Identify which cell holds the provided text, then report its [X, Y] central coordinate. 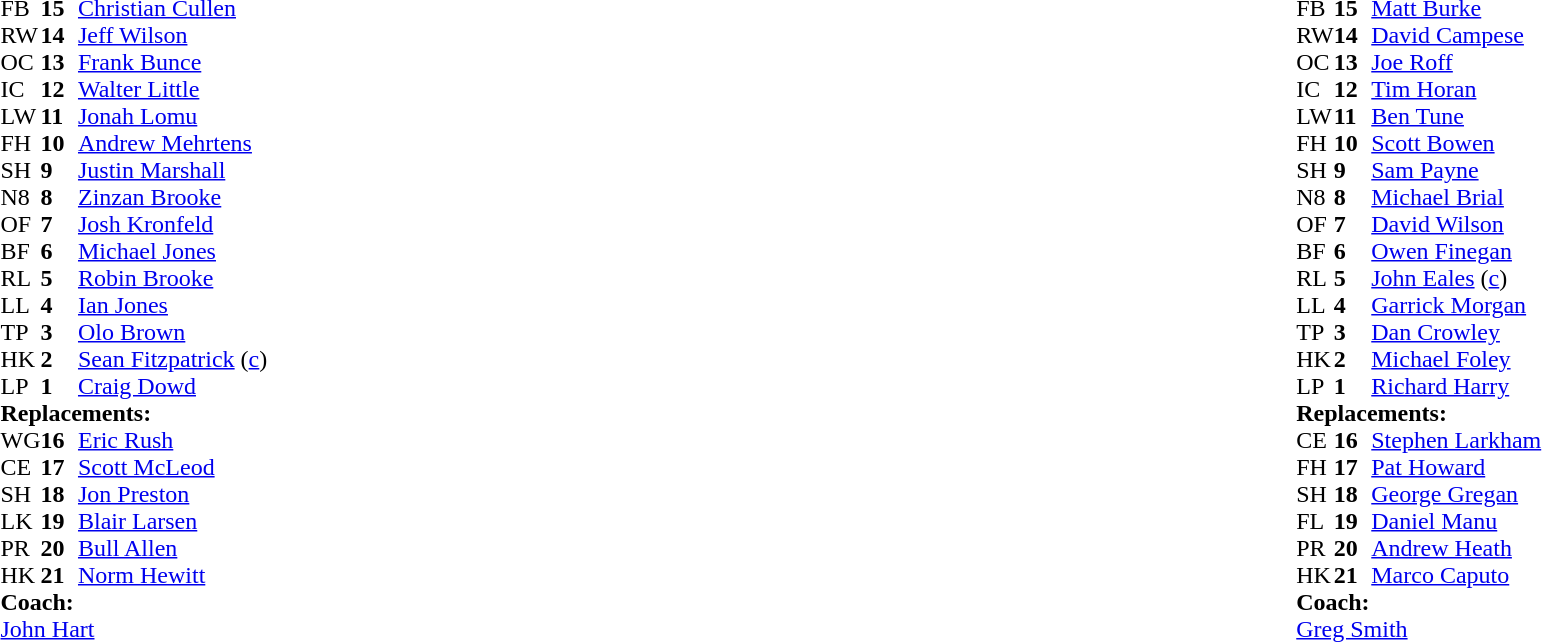
Tim Horan [1456, 90]
Walter Little [172, 90]
George Gregan [1456, 494]
Jon Preston [172, 494]
Michael Brial [1456, 198]
Michael Jones [172, 252]
Andrew Heath [1456, 548]
Marco Caputo [1456, 576]
Dan Crowley [1456, 332]
Stephen Larkham [1456, 440]
Joe Roff [1456, 62]
Sean Fitzpatrick (c) [172, 360]
Andrew Mehrtens [172, 144]
Sam Payne [1456, 170]
Justin Marshall [172, 170]
Bull Allen [172, 548]
Owen Finegan [1456, 252]
Michael Foley [1456, 360]
Olo Brown [172, 332]
LK [20, 522]
Richard Harry [1456, 386]
Blair Larsen [172, 522]
Ben Tune [1456, 116]
Scott Bowen [1456, 144]
David Wilson [1456, 224]
WG [20, 440]
Josh Kronfeld [172, 224]
Eric Rush [172, 440]
Jonah Lomu [172, 116]
Robin Brooke [172, 278]
Scott McLeod [172, 468]
Pat Howard [1456, 468]
Zinzan Brooke [172, 198]
Jeff Wilson [172, 36]
Garrick Morgan [1456, 306]
Norm Hewitt [172, 576]
Daniel Manu [1456, 522]
Frank Bunce [172, 62]
Craig Dowd [172, 386]
Ian Jones [172, 306]
John Eales (c) [1456, 278]
FL [1315, 522]
David Campese [1456, 36]
